Locate the cell with the specified text and output its (x, y) center coordinate. 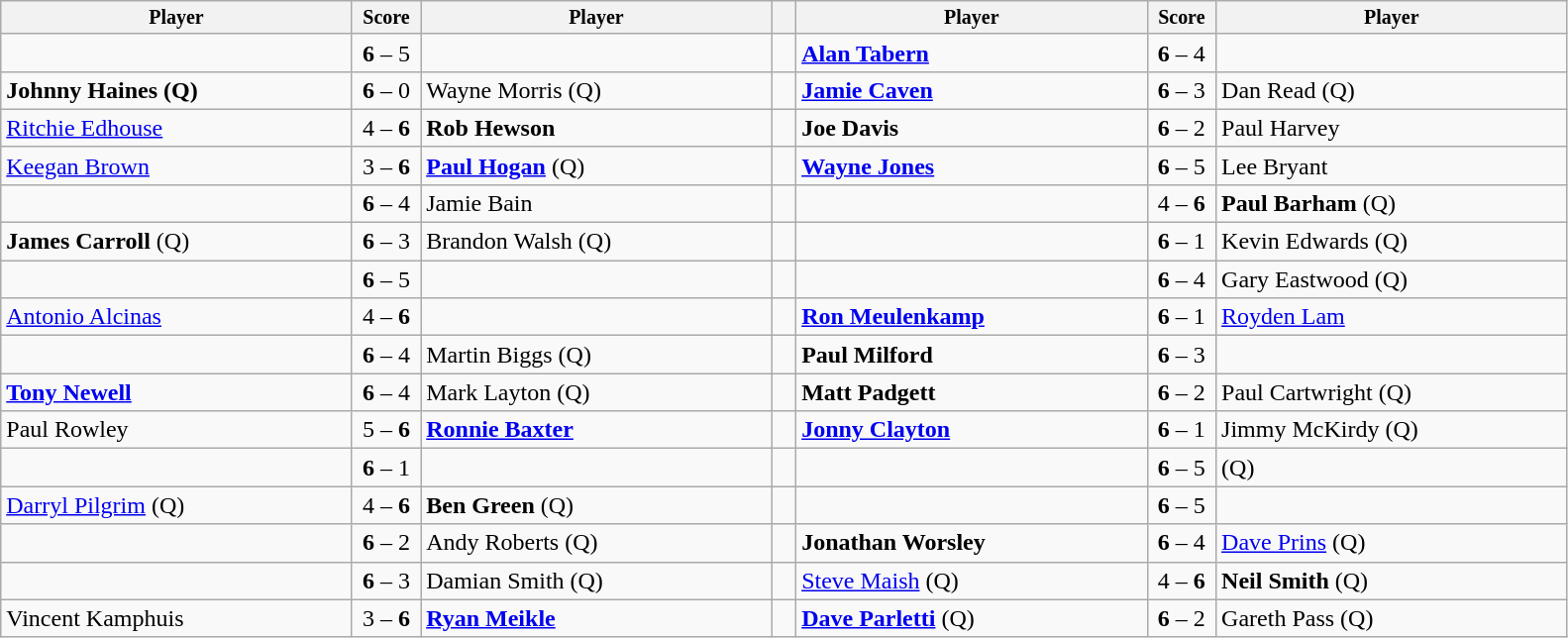
Andy Roberts (Q) (596, 543)
Dave Parletti (Q) (972, 618)
Rob Hewson (596, 128)
Joe Davis (972, 128)
Ronnie Baxter (596, 430)
Kevin Edwards (Q) (1392, 242)
James Carroll (Q) (176, 242)
Paul Hogan (Q) (596, 165)
Jamie Bain (596, 203)
Lee Bryant (1392, 165)
Keegan Brown (176, 165)
Antonio Alcinas (176, 317)
Dan Read (Q) (1392, 90)
Dave Prins (Q) (1392, 543)
Mark Layton (Q) (596, 392)
Neil Smith (Q) (1392, 581)
Johnny Haines (Q) (176, 90)
(Q) (1392, 468)
Matt Padgett (972, 392)
Jamie Caven (972, 90)
Wayne Jones (972, 165)
Ryan Meikle (596, 618)
Brandon Walsh (Q) (596, 242)
Darryl Pilgrim (Q) (176, 505)
Ritchie Edhouse (176, 128)
Gareth Pass (Q) (1392, 618)
Steve Maish (Q) (972, 581)
6 – 0 (386, 90)
Jimmy McKirdy (Q) (1392, 430)
5 – 6 (386, 430)
Wayne Morris (Q) (596, 90)
Tony Newell (176, 392)
Jonathan Worsley (972, 543)
Gary Eastwood (Q) (1392, 279)
Paul Rowley (176, 430)
Jonny Clayton (972, 430)
Paul Cartwright (Q) (1392, 392)
Vincent Kamphuis (176, 618)
Paul Harvey (1392, 128)
Alan Tabern (972, 53)
Royden Lam (1392, 317)
Paul Barham (Q) (1392, 203)
Martin Biggs (Q) (596, 355)
Damian Smith (Q) (596, 581)
Ben Green (Q) (596, 505)
Ron Meulenkamp (972, 317)
Paul Milford (972, 355)
